Search for the cell housing the specified text and yield its (X, Y) center coordinate. 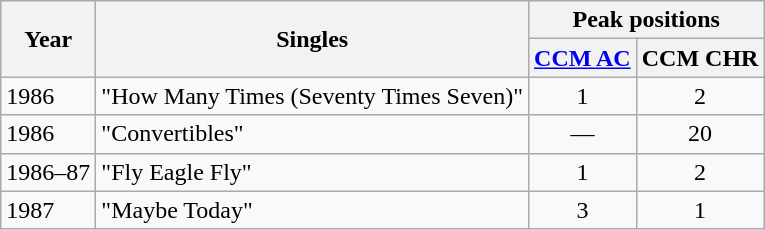
"Maybe Today" (312, 210)
CCM AC (583, 58)
1987 (48, 210)
Peak positions (646, 20)
"How Many Times (Seventy Times Seven)" (312, 96)
— (583, 134)
CCM CHR (700, 58)
1986–87 (48, 172)
"Convertibles" (312, 134)
Year (48, 39)
3 (583, 210)
20 (700, 134)
"Fly Eagle Fly" (312, 172)
Singles (312, 39)
